Find where the given text appears and provide that cell's center as (x, y) coordinate. 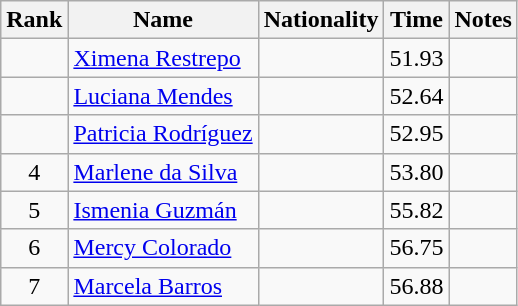
Rank (34, 20)
Ismenia Guzmán (163, 210)
Time (416, 20)
Ximena Restrepo (163, 58)
6 (34, 248)
52.64 (416, 96)
Luciana Mendes (163, 96)
56.88 (416, 286)
4 (34, 172)
55.82 (416, 210)
Mercy Colorado (163, 248)
Marcela Barros (163, 286)
Notes (483, 20)
52.95 (416, 134)
Name (163, 20)
Nationality (321, 20)
53.80 (416, 172)
51.93 (416, 58)
Marlene da Silva (163, 172)
7 (34, 286)
Patricia Rodríguez (163, 134)
5 (34, 210)
56.75 (416, 248)
